Search for the cell housing the specified text and yield its [X, Y] center coordinate. 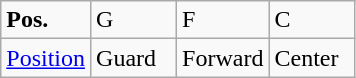
G [134, 20]
Center [312, 58]
Guard [134, 58]
Position [46, 58]
Pos. [46, 20]
F [223, 20]
C [312, 20]
Forward [223, 58]
